Extract the (x, y) coordinate from the center of the cell holding the provided text.  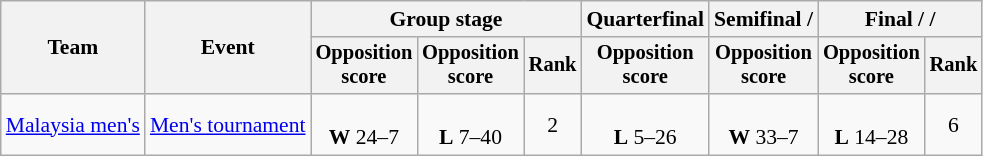
Event (228, 48)
W 33–7 (764, 124)
Men's tournament (228, 124)
Quarterfinal (645, 19)
2 (553, 124)
L 14–28 (872, 124)
Group stage (446, 19)
Final / / (900, 19)
W 24–7 (364, 124)
L 5–26 (645, 124)
Malaysia men's (73, 124)
Semifinal / (764, 19)
Team (73, 48)
6 (954, 124)
L 7–40 (470, 124)
